Provide the (X, Y) coordinate of the cell's center where the given text is located.  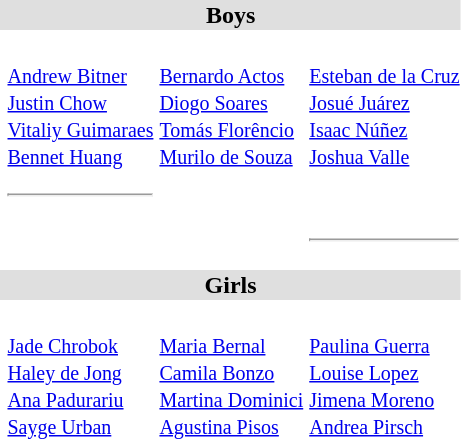
Bernardo ActosDiogo SoaresTomás FlorêncioMurilo de Souza (232, 102)
Boys (230, 15)
Andrew BitnerJustin ChowVitaliy GuimaraesBennet Huang (80, 102)
Girls (230, 285)
Esteban de la CruzJosué JuárezIsaac NúñezJoshua Valle (384, 102)
